Output the (x, y) coordinate of the center of the cell containing the given text.  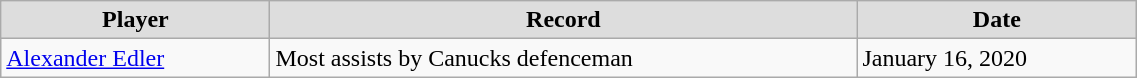
Date (997, 20)
Most assists by Canucks defenceman (564, 58)
Alexander Edler (136, 58)
Record (564, 20)
January 16, 2020 (997, 58)
Player (136, 20)
